From the cell containing the given text, extract its center point as [x, y] coordinate. 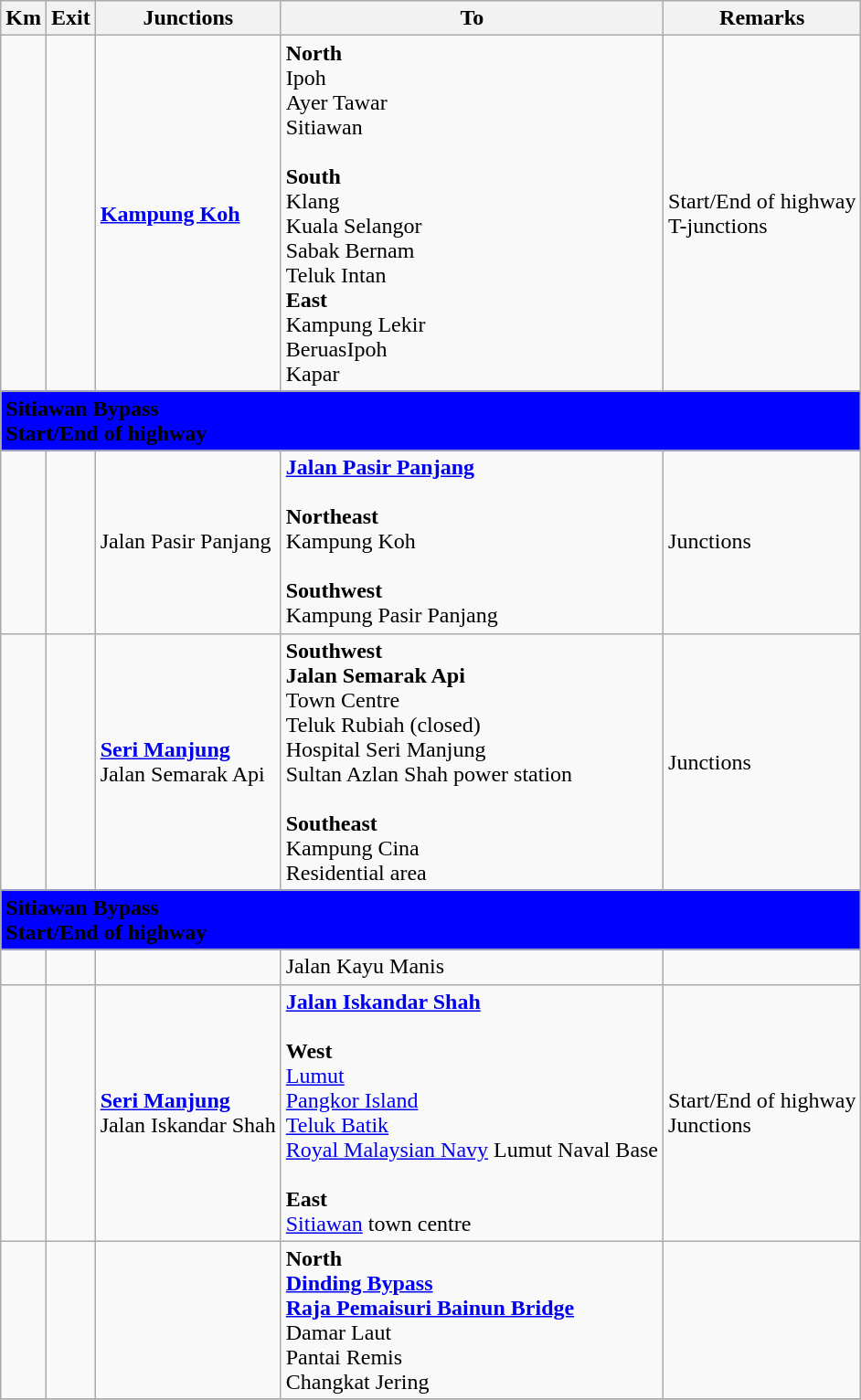
Km [24, 18]
Start/End of highwayT-junctions [762, 214]
Kampung Koh [188, 214]
SouthwestJalan Semarak ApiTown CentreTeluk Rubiah (closed)Hospital Seri Manjung Sultan Azlan Shah power stationSoutheastKampung CinaResidential area [472, 762]
North Ipoh Ayer Tawar SitiawanSouth Klang Kuala Selangor Sabak Bernam Teluk IntanEastKampung LekirBeruasIpohKapar [472, 214]
Remarks [762, 18]
Exit [70, 18]
North Dinding Bypass Raja Pemaisuri Bainun Bridge Damar Laut Pantai Remis Changkat Jering [472, 1320]
Seri ManjungJalan Iskandar Shah [188, 1113]
Seri ManjungJalan Semarak Api [188, 762]
To [472, 18]
Jalan Iskandar ShahWest Lumut Pangkor Island Teluk Batik Royal Malaysian Navy Lumut Naval BaseEast Sitiawan town centre [472, 1113]
Jalan Pasir PanjangNortheastKampung KohSouthwestKampung Pasir Panjang [472, 542]
Jalan Kayu Manis [472, 967]
Start/End of highwayJunctions [762, 1113]
Jalan Pasir Panjang [188, 542]
